Return [x, y] of the center of cell containing provided text 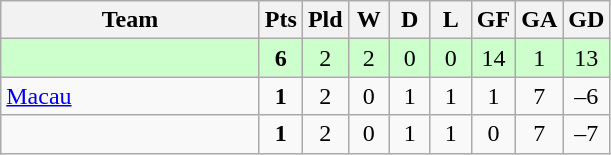
W [368, 20]
Macau [130, 96]
L [450, 20]
Team [130, 20]
6 [280, 58]
GA [540, 20]
14 [493, 58]
–7 [586, 134]
GF [493, 20]
GD [586, 20]
–6 [586, 96]
D [410, 20]
Pld [325, 20]
13 [586, 58]
Pts [280, 20]
